Search for the cell housing the specified text and yield its (X, Y) center coordinate. 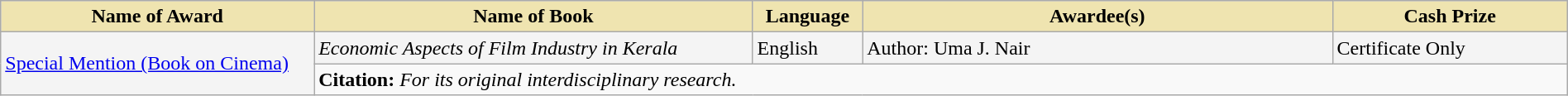
Awardee(s) (1097, 17)
Citation: For its original interdisciplinary research. (941, 79)
Author: Uma J. Nair (1097, 48)
English (807, 48)
Language (807, 17)
Certificate Only (1450, 48)
Special Mention (Book on Cinema) (157, 64)
Cash Prize (1450, 17)
Name of Book (533, 17)
Name of Award (157, 17)
Economic Aspects of Film Industry in Kerala (533, 48)
